Detect which cell encompasses the target text, then output its (x, y) center coordinate. 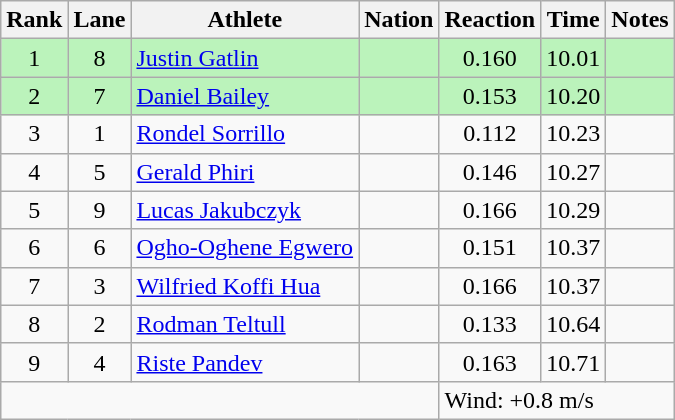
Wind: +0.8 m/s (556, 400)
Ogho-Oghene Egwero (245, 248)
10.01 (574, 58)
10.23 (574, 134)
10.29 (574, 210)
Nation (399, 20)
10.20 (574, 96)
Reaction (490, 20)
0.146 (490, 172)
Notes (640, 20)
Rank (34, 20)
10.71 (574, 362)
10.64 (574, 324)
Athlete (245, 20)
Riste Pandev (245, 362)
0.153 (490, 96)
0.163 (490, 362)
Rondel Sorrillo (245, 134)
10.27 (574, 172)
Daniel Bailey (245, 96)
Gerald Phiri (245, 172)
Lucas Jakubczyk (245, 210)
Time (574, 20)
0.160 (490, 58)
Justin Gatlin (245, 58)
Wilfried Koffi Hua (245, 286)
0.133 (490, 324)
0.151 (490, 248)
0.112 (490, 134)
Rodman Teltull (245, 324)
Lane (100, 20)
